From the cell containing the given text, extract its center point as [X, Y] coordinate. 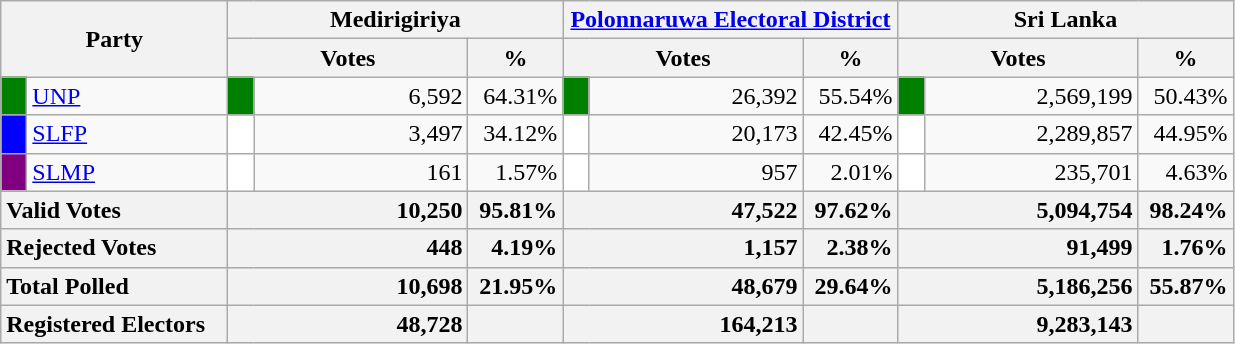
2,569,199 [1031, 96]
9,283,143 [1018, 324]
6,592 [361, 96]
1.57% [516, 172]
Registered Electors [114, 324]
64.31% [516, 96]
SLMP [128, 172]
48,728 [348, 324]
21.95% [516, 286]
2.38% [850, 248]
55.54% [850, 96]
1,157 [683, 248]
448 [348, 248]
Party [114, 39]
34.12% [516, 134]
50.43% [1186, 96]
91,499 [1018, 248]
Total Polled [114, 286]
10,698 [348, 286]
235,701 [1031, 172]
10,250 [348, 210]
164,213 [683, 324]
97.62% [850, 210]
Sri Lanka [1066, 20]
48,679 [683, 286]
3,497 [361, 134]
Polonnaruwa Electoral District [730, 20]
29.64% [850, 286]
44.95% [1186, 134]
4.19% [516, 248]
98.24% [1186, 210]
26,392 [696, 96]
UNP [128, 96]
47,522 [683, 210]
Valid Votes [114, 210]
4.63% [1186, 172]
Rejected Votes [114, 248]
5,186,256 [1018, 286]
42.45% [850, 134]
2.01% [850, 172]
2,289,857 [1031, 134]
95.81% [516, 210]
55.87% [1186, 286]
SLFP [128, 134]
5,094,754 [1018, 210]
957 [696, 172]
Medirigiriya [396, 20]
1.76% [1186, 248]
161 [361, 172]
20,173 [696, 134]
